Locate the cell with the specified text and output its [x, y] center coordinate. 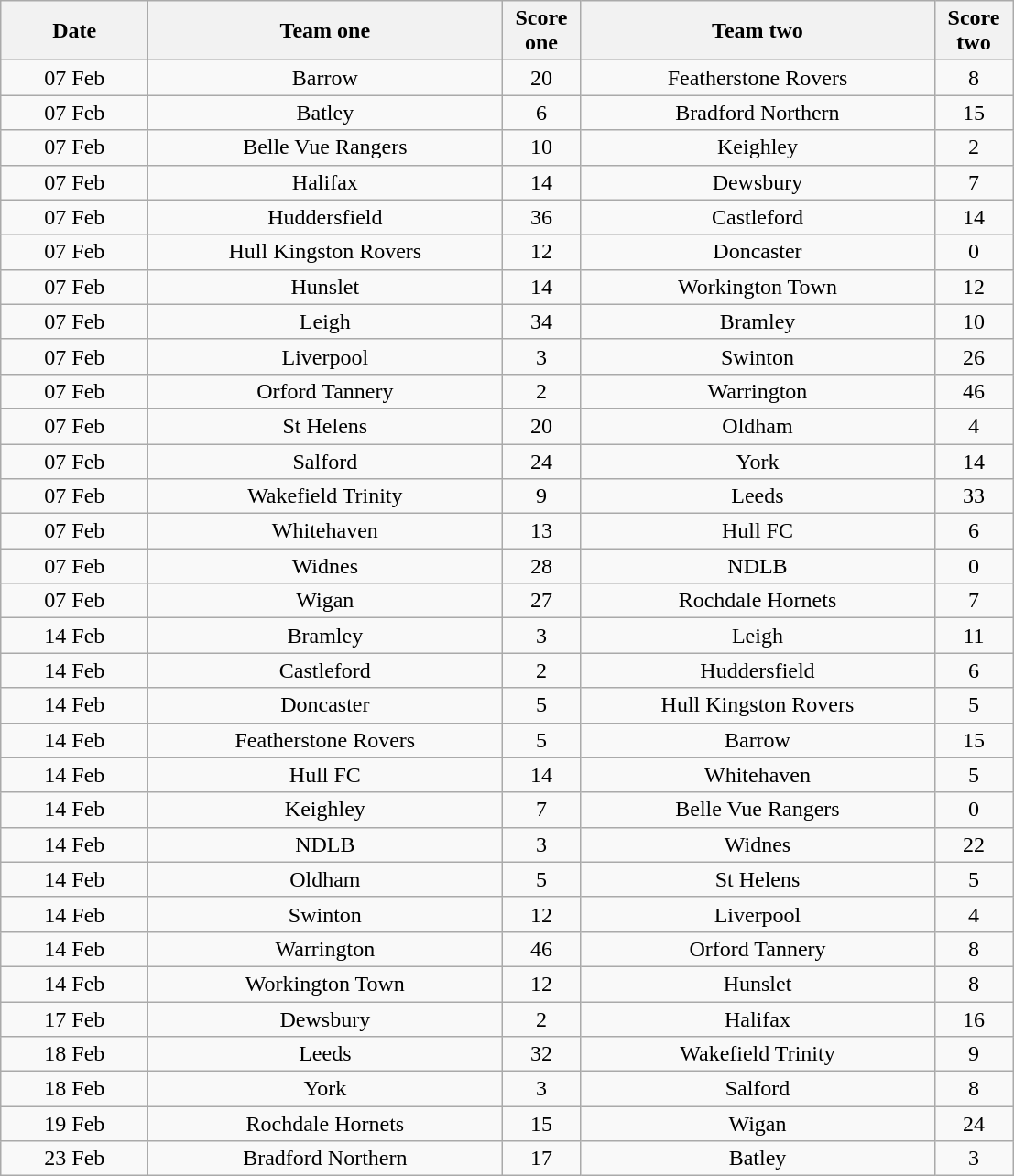
26 [974, 356]
Score one [541, 31]
28 [541, 566]
Score two [974, 31]
33 [974, 496]
34 [541, 321]
19 Feb [75, 1124]
17 [541, 1159]
13 [541, 531]
Date [75, 31]
16 [974, 1019]
22 [974, 844]
Team two [758, 31]
32 [541, 1054]
11 [974, 636]
36 [541, 217]
Team one [325, 31]
27 [541, 601]
17 Feb [75, 1019]
23 Feb [75, 1159]
